Return the (x, y) coordinate for the center point of the cell that contains the specified text.  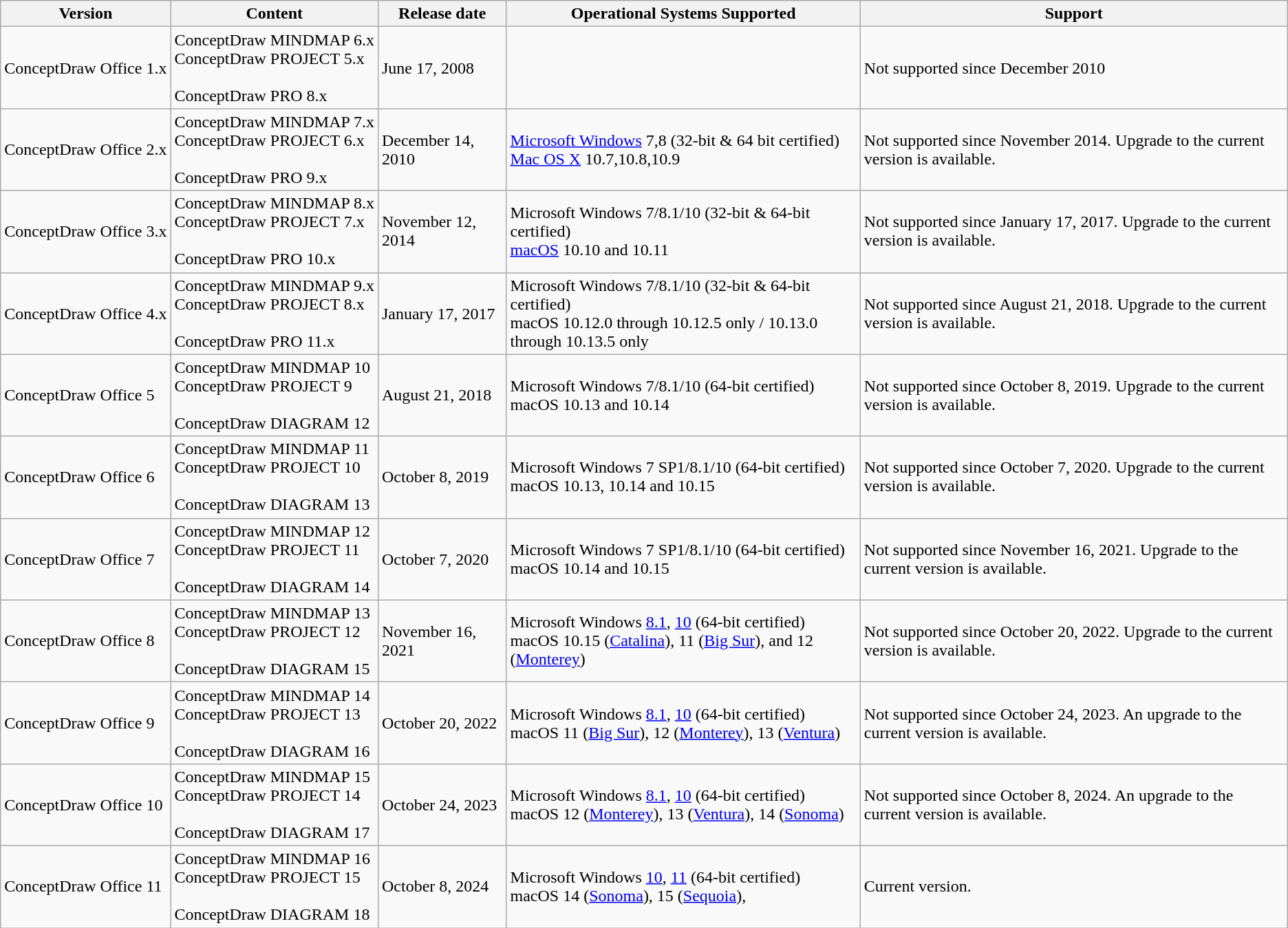
November 12, 2014 (442, 231)
Content (274, 14)
August 21, 2018 (442, 395)
Not supported since October 8, 2019. Upgrade to the current version is available. (1073, 395)
Not supported since October 24, 2023. An upgrade to the current version is available. (1073, 722)
ConceptDraw MINDMAP 8.xConceptDraw PROJECT 7.xConceptDraw PRO 10.x (274, 231)
Microsoft Windows 7/8.1/10 (32-bit & 64-bit certified)macOS 10.12.0 through 10.12.5 only / 10.13.0 through 10.13.5 only (683, 314)
Microsoft Windows 7/8.1/10 (64-bit certified)macOS 10.13 and 10.14 (683, 395)
Not supported since November 2014. Upgrade to the current version is available. (1073, 150)
ConceptDraw Office 10 (85, 805)
Release date (442, 14)
ConceptDraw MINDMAP 6.xConceptDraw PROJECT 5.xConceptDraw PRO 8.x (274, 67)
January 17, 2017 (442, 314)
Current version. (1073, 886)
ConceptDraw Office 2.x (85, 150)
Not supported since November 16, 2021. Upgrade to the current version is available. (1073, 559)
ConceptDraw Office 5 (85, 395)
October 8, 2024 (442, 886)
ConceptDraw Office 1.x (85, 67)
October 20, 2022 (442, 722)
ConceptDraw Office 4.x (85, 314)
ConceptDraw MINDMAP 16ConceptDraw PROJECT 15ConceptDraw DIAGRAM 18 (274, 886)
Version (85, 14)
Microsoft Windows 7 SP1/8.1/10 (64-bit certified)macOS 10.14 and 10.15 (683, 559)
ConceptDraw Office 11 (85, 886)
Microsoft Windows 7,8 (32-bit & 64 bit certified)Mac OS X 10.7,10.8,10.9 (683, 150)
Not supported since December 2010 (1073, 67)
ConceptDraw MINDMAP 15ConceptDraw PROJECT 14ConceptDraw DIAGRAM 17 (274, 805)
Support (1073, 14)
ConceptDraw MINDMAP 12ConceptDraw PROJECT 11ConceptDraw DIAGRAM 14 (274, 559)
Operational Systems Supported (683, 14)
ConceptDraw MINDMAP 13ConceptDraw PROJECT 12ConceptDraw DIAGRAM 15 (274, 641)
October 8, 2019 (442, 477)
November 16, 2021 (442, 641)
ConceptDraw Office 3.x (85, 231)
Microsoft Windows 7 SP1/8.1/10 (64-bit certified)macOS 10.13, 10.14 and 10.15 (683, 477)
ConceptDraw Office 8 (85, 641)
Not supported since October 7, 2020. Upgrade to the current version is available. (1073, 477)
ConceptDraw MINDMAP 7.xConceptDraw PROJECT 6.xConceptDraw PRO 9.x (274, 150)
Not supported since October 8, 2024. An upgrade to the current version is available. (1073, 805)
Not supported since October 20, 2022. Upgrade to the current version is available. (1073, 641)
Microsoft Windows 8.1, 10 (64-bit certified)macOS 12 (Monterey), 13 (Ventura), 14 (Sonoma) (683, 805)
Microsoft Windows 7/8.1/10 (32-bit & 64-bit certified)macOS 10.10 and 10.11 (683, 231)
December 14, 2010 (442, 150)
ConceptDraw Office 6 (85, 477)
October 7, 2020 (442, 559)
Not supported since August 21, 2018. Upgrade to the current version is available. (1073, 314)
Microsoft Windows 8.1, 10 (64-bit certified)macOS 11 (Big Sur), 12 (Monterey), 13 (Ventura) (683, 722)
October 24, 2023 (442, 805)
ConceptDraw MINDMAP 9.xConceptDraw PROJECT 8.xConceptDraw PRO 11.x (274, 314)
ConceptDraw Office 9 (85, 722)
ConceptDraw Office 7 (85, 559)
ConceptDraw MINDMAP 14ConceptDraw PROJECT 13ConceptDraw DIAGRAM 16 (274, 722)
Microsoft Windows 8.1, 10 (64-bit certified)macOS 10.15 (Catalina), 11 (Big Sur), and 12 (Monterey) (683, 641)
Not supported since January 17, 2017. Upgrade to the current version is available. (1073, 231)
ConceptDraw MINDMAP 11ConceptDraw PROJECT 10ConceptDraw DIAGRAM 13 (274, 477)
ConceptDraw MINDMAP 10ConceptDraw PROJECT 9ConceptDraw DIAGRAM 12 (274, 395)
Microsoft Windows 10, 11 (64-bit certified)macOS 14 (Sonoma), 15 (Sequoia), (683, 886)
June 17, 2008 (442, 67)
